Find where the given text appears and provide that cell's center as [X, Y] coordinate. 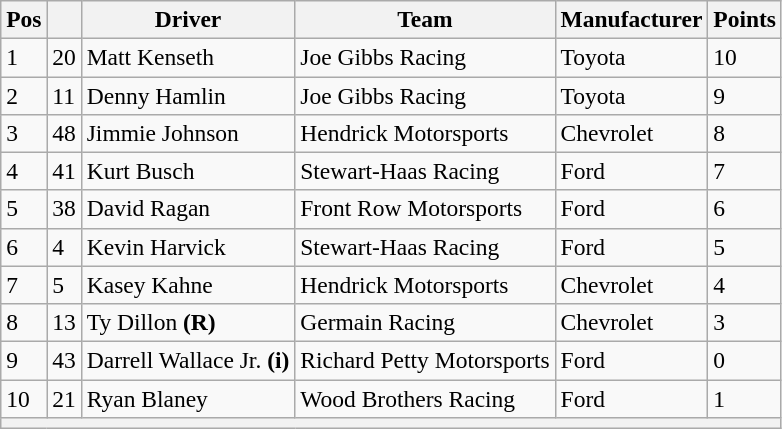
Team [425, 19]
20 [64, 57]
Wood Brothers Racing [425, 398]
Darrell Wallace Jr. (i) [188, 360]
0 [745, 360]
Pos [24, 19]
48 [64, 133]
Front Row Motorsports [425, 209]
Matt Kenseth [188, 57]
Driver [188, 19]
11 [64, 95]
Points [745, 19]
41 [64, 171]
43 [64, 360]
13 [64, 322]
Manufacturer [632, 19]
Denny Hamlin [188, 95]
Richard Petty Motorsports [425, 360]
Ryan Blaney [188, 398]
Ty Dillon (R) [188, 322]
21 [64, 398]
David Ragan [188, 209]
Kasey Kahne [188, 285]
38 [64, 209]
Kevin Harvick [188, 247]
Jimmie Johnson [188, 133]
Germain Racing [425, 322]
Kurt Busch [188, 171]
2 [24, 95]
